Return the (X, Y) coordinate for the center point of the cell that contains the specified text.  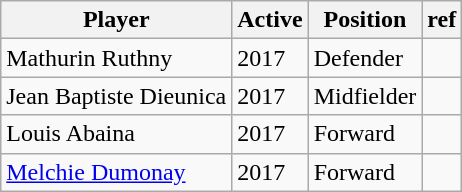
Melchie Dumonay (116, 172)
Midfielder (365, 96)
Position (365, 20)
Mathurin Ruthny (116, 58)
Louis Abaina (116, 134)
Jean Baptiste Dieunica (116, 96)
Player (116, 20)
Active (270, 20)
Defender (365, 58)
ref (442, 20)
